Find where the given text appears and provide that cell's center as (x, y) coordinate. 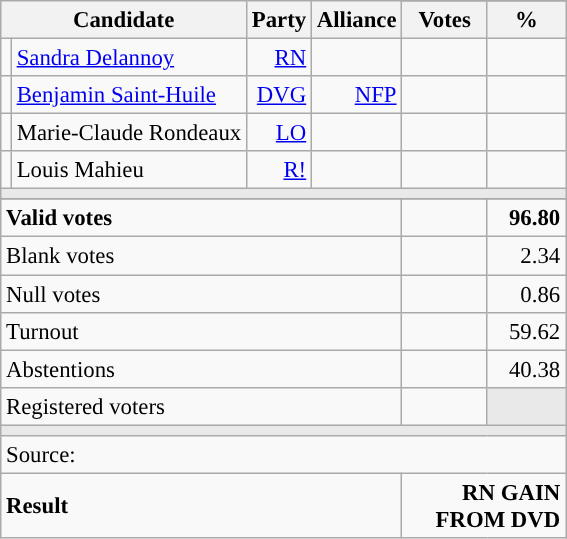
RN (280, 58)
Marie-Claude Rondeaux (128, 133)
LO (280, 133)
2.34 (526, 256)
Abstentions (202, 369)
0.86 (526, 294)
NFP (357, 95)
Null votes (202, 294)
59.62 (526, 331)
Alliance (357, 20)
Votes (445, 20)
96.80 (526, 219)
Blank votes (202, 256)
Candidate (124, 20)
40.38 (526, 369)
R! (280, 170)
Party (280, 20)
DVG (280, 95)
Result (202, 506)
Sandra Delannoy (128, 58)
Source: (284, 455)
Benjamin Saint-Huile (128, 95)
% (526, 20)
Registered voters (202, 406)
RN GAIN FROM DVD (484, 506)
Valid votes (202, 219)
Turnout (202, 331)
Louis Mahieu (128, 170)
